Determine the (X, Y) coordinate at the center of the cell enclosing the given text.  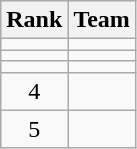
Rank (34, 20)
Team (102, 20)
4 (34, 91)
5 (34, 129)
